Detect which cell encompasses the target text, then output its (x, y) center coordinate. 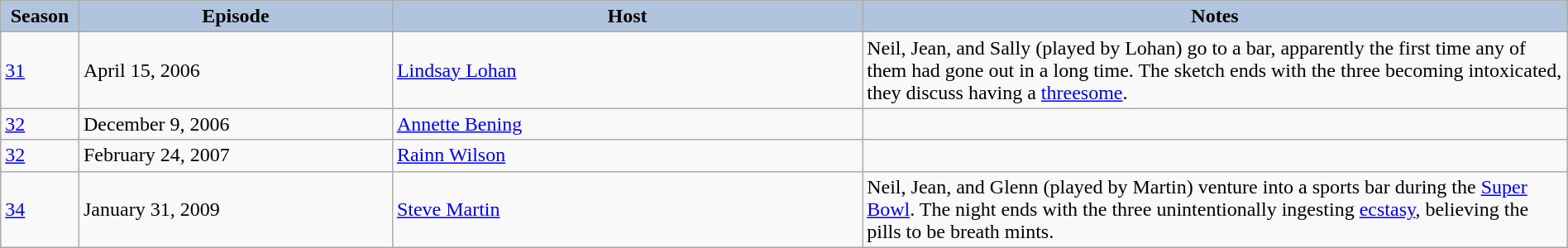
31 (40, 70)
34 (40, 209)
December 9, 2006 (235, 124)
Rainn Wilson (627, 155)
Steve Martin (627, 209)
January 31, 2009 (235, 209)
Season (40, 17)
Notes (1216, 17)
Annette Bening (627, 124)
Lindsay Lohan (627, 70)
Episode (235, 17)
February 24, 2007 (235, 155)
April 15, 2006 (235, 70)
Host (627, 17)
